Provide the (x, y) coordinate of the cell's center where the given text is located.  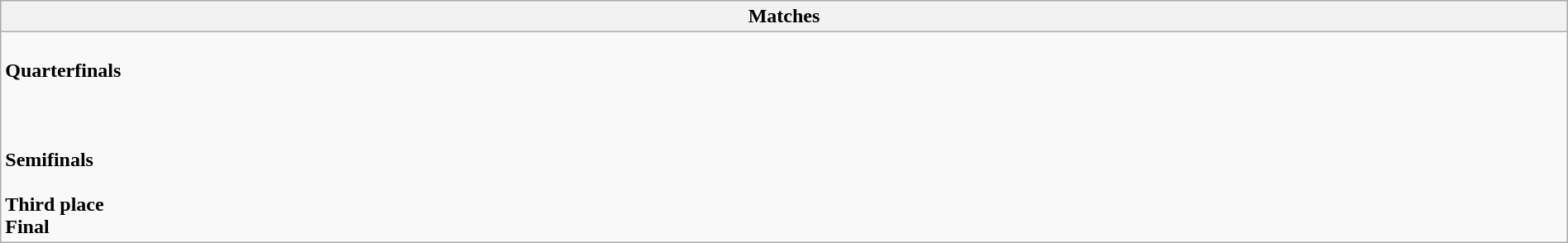
Matches (784, 17)
Quarterfinals Semifinals Third place Final (784, 137)
